For the text-containing cell, return its midpoint in [x, y] coordinate format. 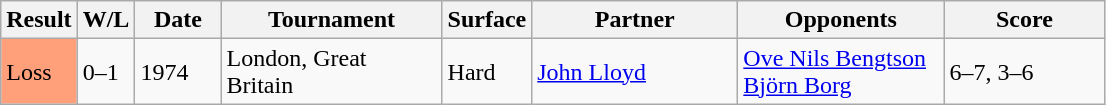
Score [1024, 20]
0–1 [106, 72]
W/L [106, 20]
Date [178, 20]
1974 [178, 72]
Ove Nils Bengtson Björn Borg [841, 72]
Partner [635, 20]
Surface [487, 20]
Hard [487, 72]
Opponents [841, 20]
6–7, 3–6 [1024, 72]
Tournament [332, 20]
Loss [39, 72]
Result [39, 20]
London, Great Britain [332, 72]
John Lloyd [635, 72]
